Provide the (X, Y) coordinate of the cell's center where the given text is located.  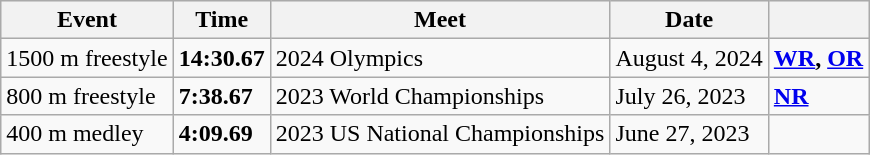
7:38.67 (222, 96)
July 26, 2023 (689, 96)
Time (222, 20)
Date (689, 20)
800 m freestyle (87, 96)
14:30.67 (222, 58)
June 27, 2023 (689, 134)
NR (818, 96)
Meet (440, 20)
400 m medley (87, 134)
August 4, 2024 (689, 58)
2024 Olympics (440, 58)
2023 US National Championships (440, 134)
1500 m freestyle (87, 58)
4:09.69 (222, 134)
WR, OR (818, 58)
2023 World Championships (440, 96)
Event (87, 20)
